Return [x, y] of the center of cell containing provided text 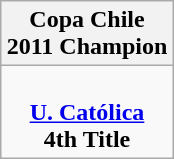
U. Católica4th Title [87, 112]
Copa Chile2011 Champion [87, 34]
